Extract the (X, Y) coordinate from the center of the cell holding the provided text.  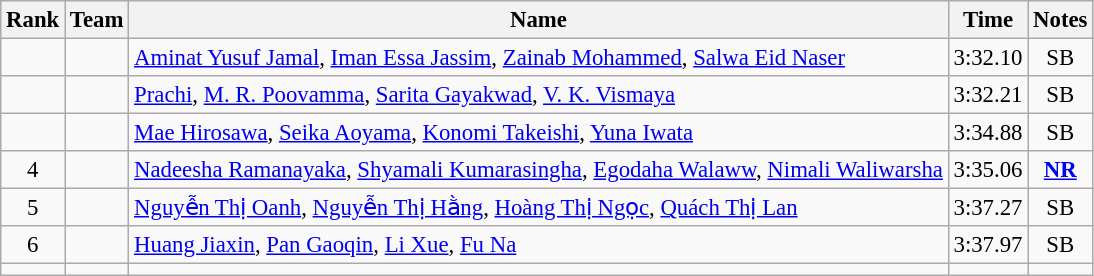
4 (33, 170)
3:37.27 (988, 208)
3:35.06 (988, 170)
Time (988, 20)
3:34.88 (988, 133)
Huang Jiaxin, Pan Gaoqin, Li Xue, Fu Na (538, 245)
3:37.97 (988, 245)
Rank (33, 20)
Nguyễn Thị Oanh, Nguyễn Thị Hằng, Hoàng Thị Ngọc, Quách Thị Lan (538, 208)
6 (33, 245)
5 (33, 208)
Aminat Yusuf Jamal, Iman Essa Jassim, Zainab Mohammed, Salwa Eid Naser (538, 58)
NR (1060, 170)
Team (97, 20)
3:32.10 (988, 58)
Name (538, 20)
Mae Hirosawa, Seika Aoyama, Konomi Takeishi, Yuna Iwata (538, 133)
Notes (1060, 20)
3:32.21 (988, 95)
Prachi, M. R. Poovamma, Sarita Gayakwad, V. K. Vismaya (538, 95)
Nadeesha Ramanayaka, Shyamali Kumarasingha, Egodaha Walaww, Nimali Waliwarsha (538, 170)
